Locate the cell with the specified text and output its (X, Y) center coordinate. 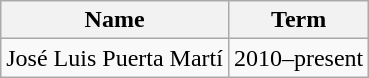
2010–present (298, 58)
Name (115, 20)
Term (298, 20)
José Luis Puerta Martí (115, 58)
